Output the [X, Y] coordinate of the center of the cell containing the given text.  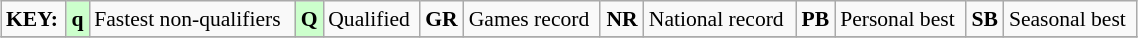
q [78, 19]
Q [309, 19]
NR [622, 19]
SB [985, 19]
KEY: [34, 19]
Fastest non-qualifiers [192, 19]
PB [816, 19]
GR [442, 19]
Seasonal best [1070, 19]
Games record [532, 19]
National record [720, 19]
Qualified [371, 19]
Personal best [900, 19]
